Extract the [x, y] coordinate from the center of the cell holding the provided text.  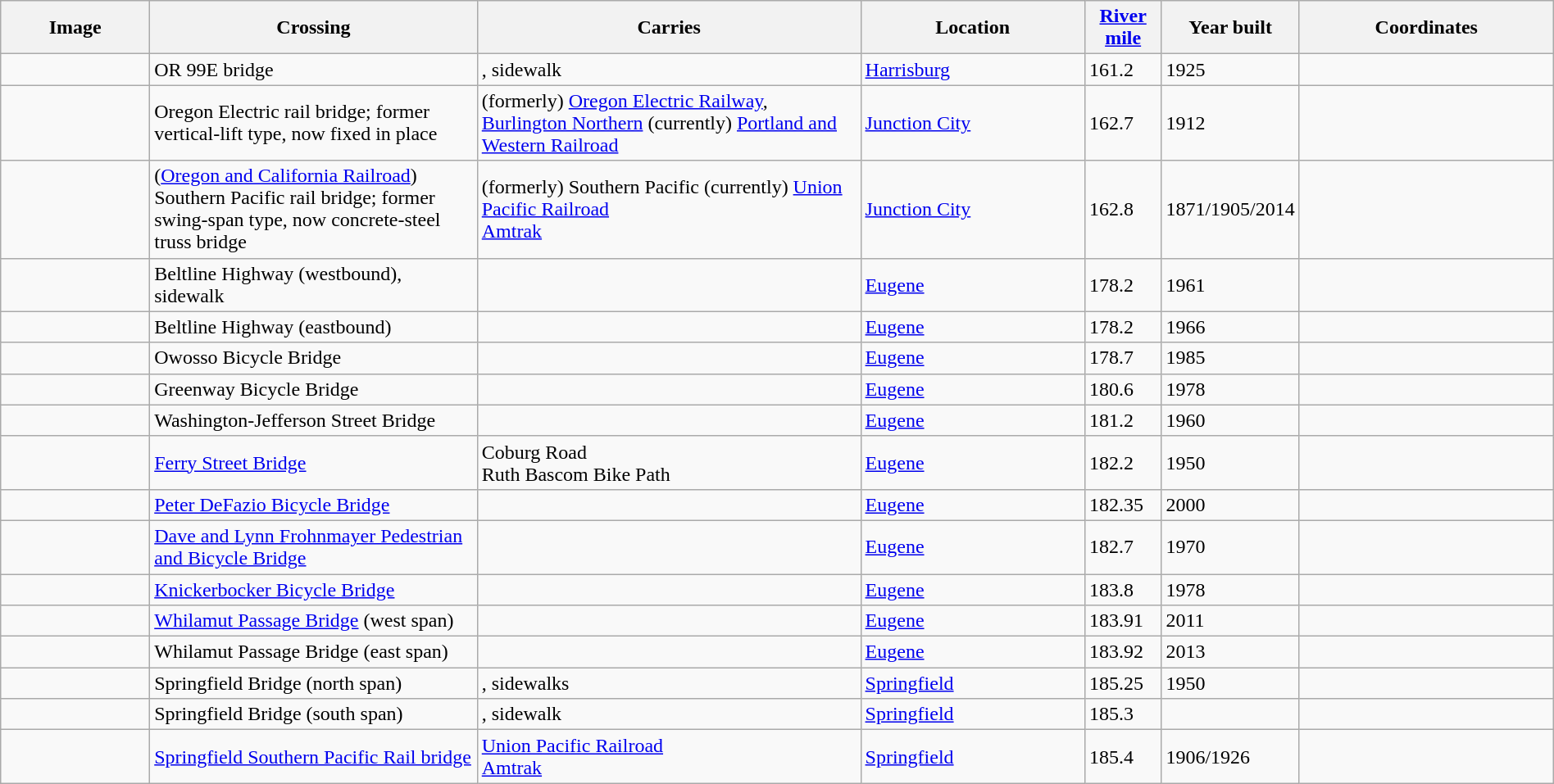
2013 [1230, 652]
Ferry Street Bridge [314, 462]
183.92 [1123, 652]
181.2 [1123, 420]
(formerly) Southern Pacific (currently) Union Pacific RailroadAmtrak [669, 210]
Springfield Bridge (south span) [314, 714]
Knickerbocker Bicycle Bridge [314, 589]
1985 [1230, 358]
Coordinates [1426, 28]
OR 99E bridge [314, 70]
185.25 [1123, 683]
183.8 [1123, 589]
Crossing [314, 28]
183.91 [1123, 621]
Union Pacific RailroadAmtrak [669, 757]
2000 [1230, 505]
Beltline Highway (westbound), sidewalk [314, 285]
1970 [1230, 547]
1912 [1230, 123]
Peter DeFazio Bicycle Bridge [314, 505]
Harrisburg [972, 70]
1961 [1230, 285]
Beltline Highway (eastbound) [314, 327]
2011 [1230, 621]
1871/1905/2014 [1230, 210]
Whilamut Passage Bridge (east span) [314, 652]
(formerly) Oregon Electric Railway, Burlington Northern (currently) Portland and Western Railroad [669, 123]
1906/1926 [1230, 757]
182.2 [1123, 462]
Springfield Southern Pacific Rail bridge [314, 757]
Dave and Lynn Frohnmayer Pedestrian and Bicycle Bridge [314, 547]
182.35 [1123, 505]
162.7 [1123, 123]
Whilamut Passage Bridge (west span) [314, 621]
161.2 [1123, 70]
Location [972, 28]
Washington-Jefferson Street Bridge [314, 420]
182.7 [1123, 547]
Image [75, 28]
Year built [1230, 28]
Springfield Bridge (north span) [314, 683]
185.4 [1123, 757]
178.7 [1123, 358]
(Oregon and California Railroad) Southern Pacific rail bridge; former swing-span type, now concrete-steel truss bridge [314, 210]
, sidewalks [669, 683]
Carries [669, 28]
1925 [1230, 70]
Owosso Bicycle Bridge [314, 358]
River mile [1123, 28]
185.3 [1123, 714]
180.6 [1123, 389]
Greenway Bicycle Bridge [314, 389]
1966 [1230, 327]
1960 [1230, 420]
Coburg RoadRuth Bascom Bike Path [669, 462]
162.8 [1123, 210]
Oregon Electric rail bridge; former vertical-lift type, now fixed in place [314, 123]
